Output the (x, y) coordinate of the center of the cell containing the given text.  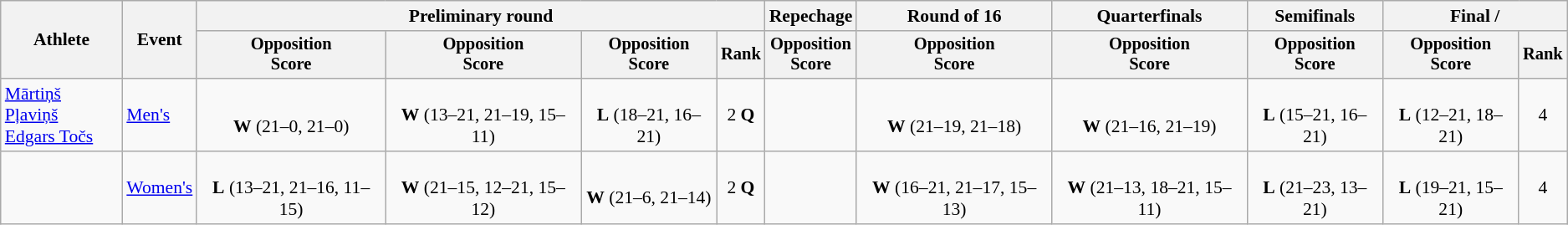
W (21–13, 18–21, 15–11) (1149, 187)
W (13–21, 21–19, 15–11) (483, 115)
Mārtiņš PļaviņšEdgars Točs (62, 115)
W (21–15, 12–21, 15–12) (483, 187)
W (21–6, 21–14) (649, 187)
W (21–16, 21–19) (1149, 115)
Quarterfinals (1149, 16)
L (13–21, 21–16, 11–15) (291, 187)
Round of 16 (954, 16)
W (16–21, 21–17, 15–13) (954, 187)
Final / (1475, 16)
Athlete (62, 40)
Event (159, 40)
W (21–0, 21–0) (291, 115)
W (21–19, 21–18) (954, 115)
L (15–21, 16–21) (1315, 115)
Semifinals (1315, 16)
Women's (159, 187)
Repechage (811, 16)
L (21–23, 13–21) (1315, 187)
Men's (159, 115)
L (12–21, 18–21) (1451, 115)
L (18–21, 16–21) (649, 115)
Preliminary round (480, 16)
L (19–21, 15–21) (1451, 187)
